From the cell containing the given text, extract its center point as [X, Y] coordinate. 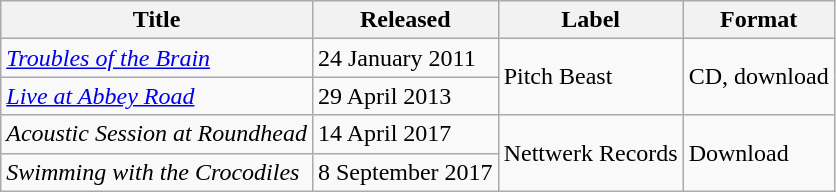
Live at Abbey Road [157, 96]
8 September 2017 [405, 172]
Format [758, 20]
Nettwerk Records [590, 153]
Pitch Beast [590, 77]
24 January 2011 [405, 58]
Label [590, 20]
14 April 2017 [405, 134]
Troubles of the Brain [157, 58]
Title [157, 20]
Swimming with the Crocodiles [157, 172]
Download [758, 153]
29 April 2013 [405, 96]
Released [405, 20]
Acoustic Session at Roundhead [157, 134]
CD, download [758, 77]
